Provide the (X, Y) coordinate of the cell's center where the given text is located.  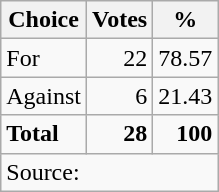
Total (44, 134)
Source: (110, 172)
78.57 (186, 58)
28 (119, 134)
22 (119, 58)
Choice (44, 20)
For (44, 58)
21.43 (186, 96)
Votes (119, 20)
Against (44, 96)
6 (119, 96)
% (186, 20)
100 (186, 134)
